Identify which cell holds the provided text, then report its (X, Y) central coordinate. 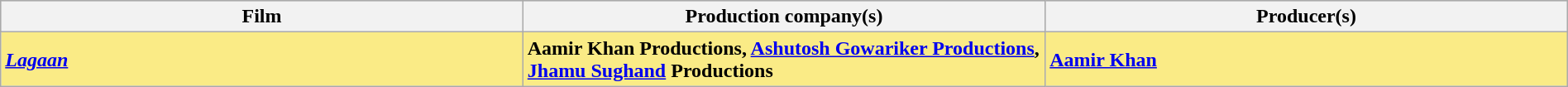
Aamir Khan (1307, 60)
Aamir Khan Productions, Ashutosh Gowariker Productions, Jhamu Sughand Productions (784, 60)
Producer(s) (1307, 17)
Production company(s) (784, 17)
Lagaan (262, 60)
Film (262, 17)
